Find where the given text appears and provide that cell's center as (x, y) coordinate. 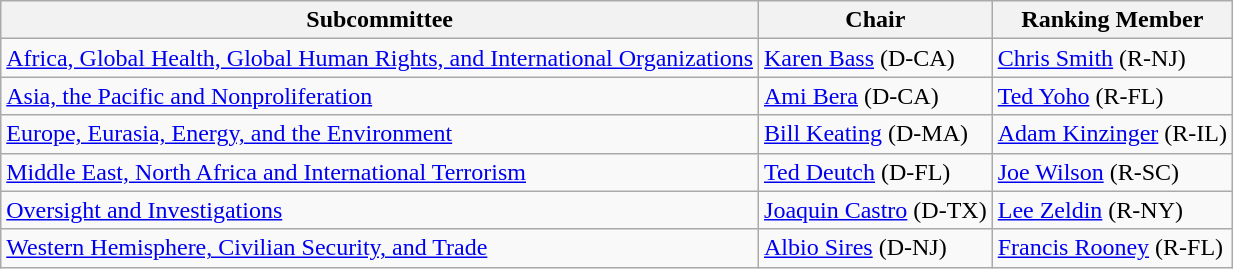
Chris Smith (R-NJ) (1112, 58)
Lee Zeldin (R-NY) (1112, 210)
Ted Yoho (R-FL) (1112, 96)
Asia, the Pacific and Nonproliferation (380, 96)
Subcommittee (380, 20)
Francis Rooney (R-FL) (1112, 248)
Joe Wilson (R-SC) (1112, 172)
Middle East, North Africa and International Terrorism (380, 172)
Joaquin Castro (D-TX) (876, 210)
Ted Deutch (D-FL) (876, 172)
Chair (876, 20)
Western Hemisphere, Civilian Security, and Trade (380, 248)
Oversight and Investigations (380, 210)
Ranking Member (1112, 20)
Karen Bass (D-CA) (876, 58)
Africa, Global Health, Global Human Rights, and International Organizations (380, 58)
Albio Sires (D-NJ) (876, 248)
Europe, Eurasia, Energy, and the Environment (380, 134)
Adam Kinzinger (R-IL) (1112, 134)
Bill Keating (D-MA) (876, 134)
Ami Bera (D-CA) (876, 96)
